Return the (x, y) coordinate for the center point of the cell that contains the specified text.  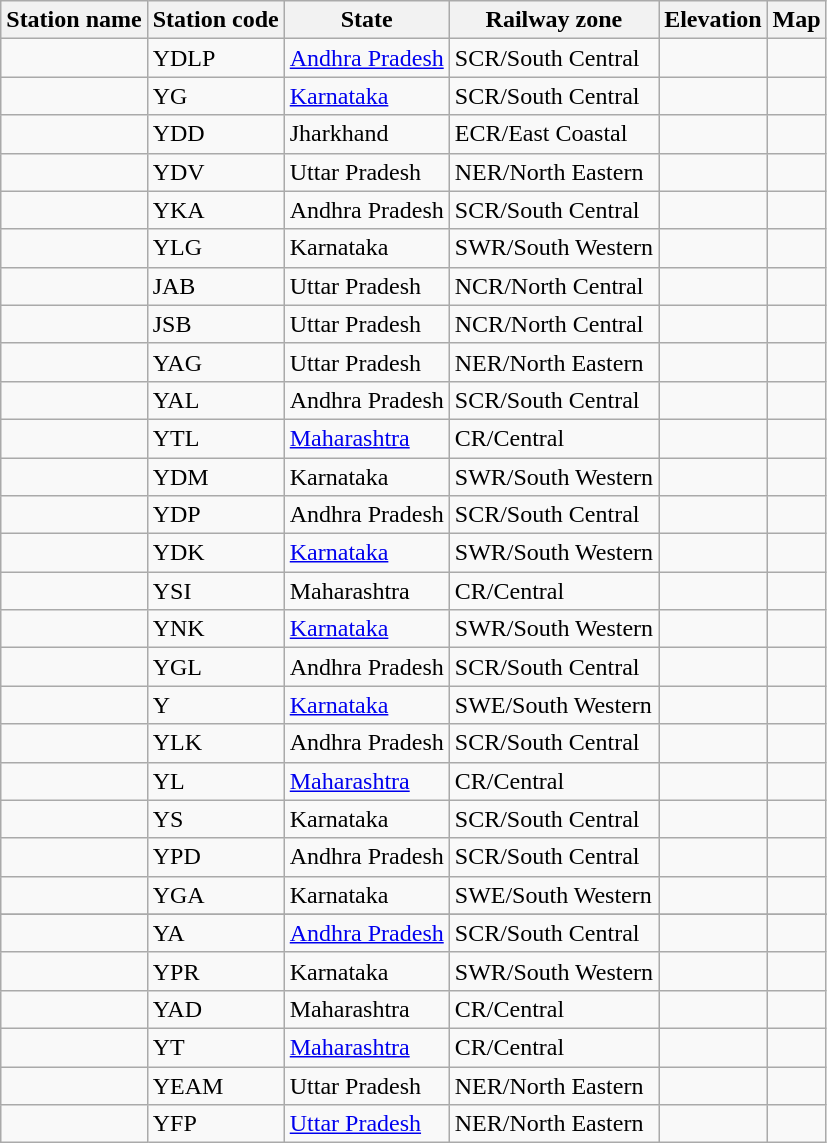
YDLP (216, 58)
YPD (216, 857)
YDP (216, 515)
JAB (216, 286)
YT (216, 1047)
YGL (216, 667)
YDV (216, 172)
Y (216, 705)
YAG (216, 362)
Map (796, 20)
YDD (216, 134)
YGA (216, 895)
Elevation (713, 20)
Railway zone (554, 20)
YSI (216, 591)
YLG (216, 248)
YEAM (216, 1085)
Station name (74, 20)
Jharkhand (366, 134)
YNK (216, 629)
YPR (216, 971)
ECR/East Coastal (554, 134)
State (366, 20)
YFP (216, 1124)
JSB (216, 324)
YDM (216, 477)
YLK (216, 743)
YS (216, 819)
YKA (216, 210)
Station code (216, 20)
YL (216, 781)
YG (216, 96)
YDK (216, 553)
YA (216, 933)
YAL (216, 400)
YTL (216, 438)
YAD (216, 1009)
